Return the (x, y) coordinate for the center point of the cell that contains the specified text.  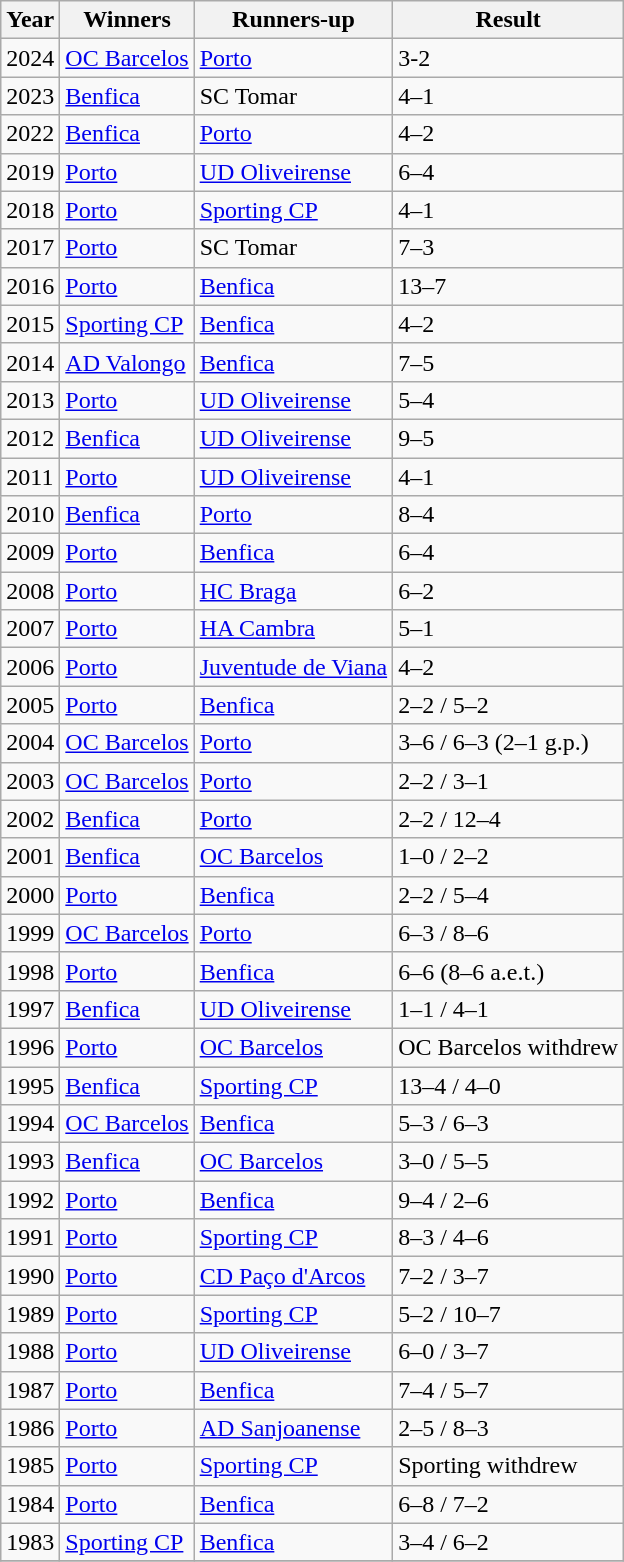
2003 (30, 781)
2002 (30, 819)
2011 (30, 477)
3–0 / 5–5 (508, 1162)
6–3 / 8–6 (508, 933)
1995 (30, 1085)
HC Braga (293, 591)
2000 (30, 895)
2012 (30, 438)
AD Sanjoanense (293, 1428)
7–5 (508, 362)
1984 (30, 1504)
8–3 / 4–6 (508, 1238)
2022 (30, 134)
9–4 / 2–6 (508, 1200)
2017 (30, 248)
2006 (30, 667)
6–0 / 3–7 (508, 1352)
HA Cambra (293, 629)
6–8 / 7–2 (508, 1504)
2023 (30, 96)
1992 (30, 1200)
1993 (30, 1162)
5–4 (508, 400)
2014 (30, 362)
1997 (30, 1009)
1–0 / 2–2 (508, 857)
6–6 (8–6 a.e.t.) (508, 971)
1998 (30, 971)
5–1 (508, 629)
2024 (30, 58)
2004 (30, 743)
1999 (30, 933)
1989 (30, 1314)
Runners-up (293, 20)
13–7 (508, 286)
1991 (30, 1238)
1990 (30, 1276)
2007 (30, 629)
2–2 / 3–1 (508, 781)
2009 (30, 553)
Sporting withdrew (508, 1466)
2–2 / 12–4 (508, 819)
3-2 (508, 58)
Winners (127, 20)
2008 (30, 591)
1988 (30, 1352)
5–2 / 10–7 (508, 1314)
2001 (30, 857)
Result (508, 20)
2019 (30, 172)
1996 (30, 1047)
2–5 / 8–3 (508, 1428)
1985 (30, 1466)
2–2 / 5–4 (508, 895)
3–4 / 6–2 (508, 1542)
2005 (30, 705)
5–3 / 6–3 (508, 1124)
2–2 / 5–2 (508, 705)
OC Barcelos withdrew (508, 1047)
2010 (30, 515)
8–4 (508, 515)
9–5 (508, 438)
1987 (30, 1390)
13–4 / 4–0 (508, 1085)
6–2 (508, 591)
2013 (30, 400)
2016 (30, 286)
3–6 / 6–3 (2–1 g.p.) (508, 743)
Juventude de Viana (293, 667)
7–3 (508, 248)
1983 (30, 1542)
7–4 / 5–7 (508, 1390)
1986 (30, 1428)
1–1 / 4–1 (508, 1009)
1994 (30, 1124)
Year (30, 20)
AD Valongo (127, 362)
2015 (30, 324)
CD Paço d'Arcos (293, 1276)
2018 (30, 210)
7–2 / 3–7 (508, 1276)
